Return [x, y] of the center of cell containing provided text 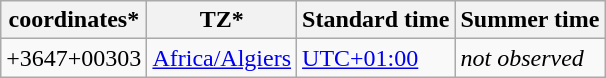
not observed [530, 58]
UTC+01:00 [376, 58]
+3647+00303 [74, 58]
Africa/Algiers [222, 58]
coordinates* [74, 20]
Summer time [530, 20]
Standard time [376, 20]
TZ* [222, 20]
